Locate the cell with the specified text and output its (X, Y) center coordinate. 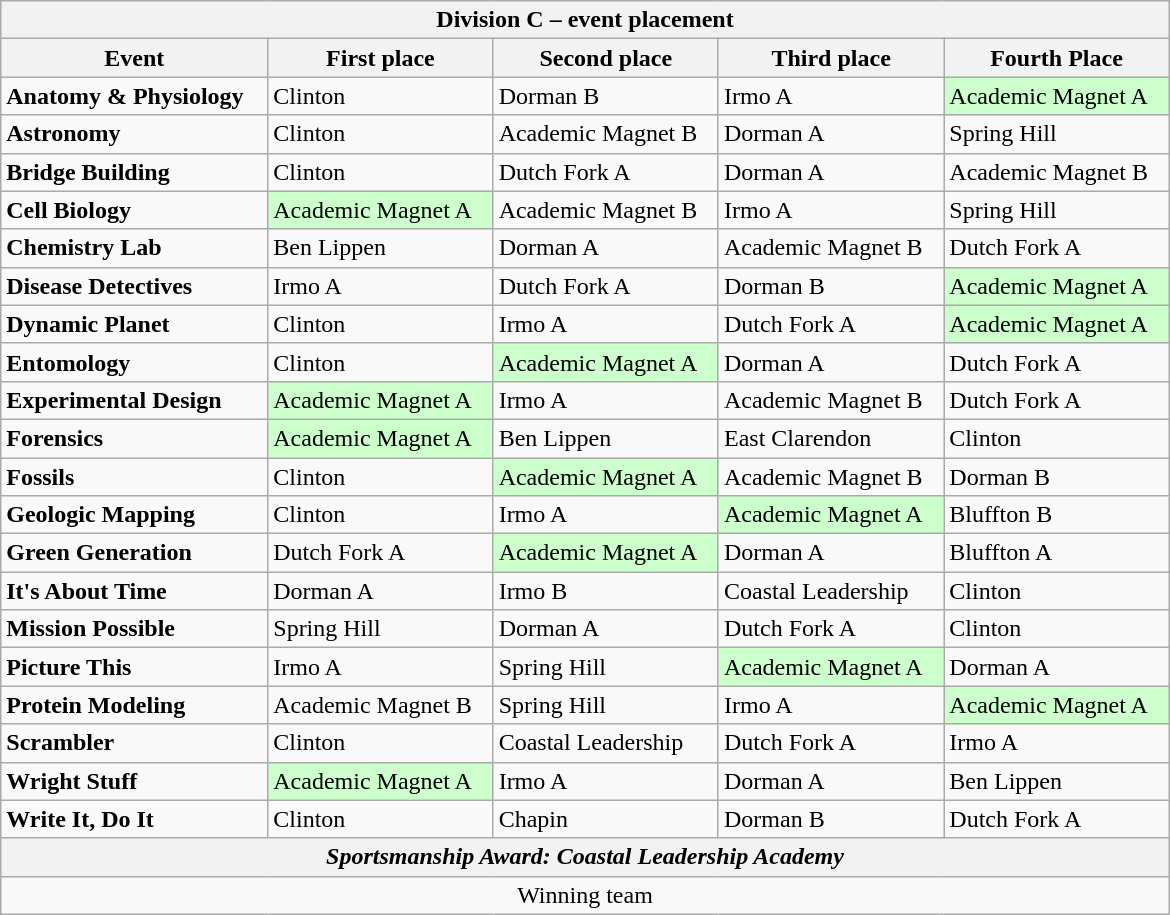
Event (134, 58)
Scrambler (134, 743)
Green Generation (134, 553)
Experimental Design (134, 400)
Bridge Building (134, 172)
Disease Detectives (134, 286)
East Clarendon (830, 438)
It's About Time (134, 591)
Bluffton B (1056, 515)
Entomology (134, 362)
Irmo B (606, 591)
Third place (830, 58)
Winning team (585, 895)
Protein Modeling (134, 705)
Cell Biology (134, 210)
Dynamic Planet (134, 324)
Second place (606, 58)
Bluffton A (1056, 553)
Chemistry Lab (134, 248)
Geologic Mapping (134, 515)
Fourth Place (1056, 58)
Astronomy (134, 134)
Mission Possible (134, 629)
Wright Stuff (134, 781)
Sportsmanship Award: Coastal Leadership Academy (585, 857)
Division C – event placement (585, 20)
Forensics (134, 438)
Fossils (134, 477)
Picture This (134, 667)
Chapin (606, 819)
Anatomy & Physiology (134, 96)
Write It, Do It (134, 819)
First place (380, 58)
